Determine the [X, Y] coordinate at the center of the cell enclosing the given text.  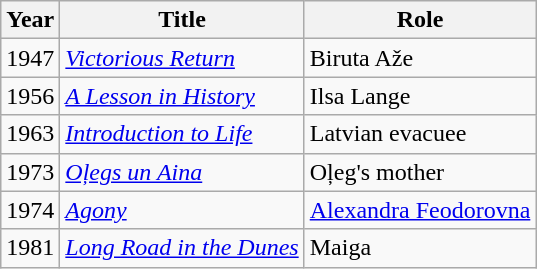
Long Road in the Dunes [182, 248]
1974 [30, 210]
Year [30, 20]
1956 [30, 96]
1963 [30, 134]
1947 [30, 58]
Oļegs un Aina [182, 172]
Introduction to Life [182, 134]
Role [420, 20]
Biruta Aže [420, 58]
Agony [182, 210]
Alexandra Feodorovna [420, 210]
Latvian evacuee [420, 134]
Maiga [420, 248]
Ilsa Lange [420, 96]
A Lesson in History [182, 96]
Oļeg's mother [420, 172]
Victorious Return [182, 58]
1973 [30, 172]
1981 [30, 248]
Title [182, 20]
